Locate the cell with the specified text and output its (X, Y) center coordinate. 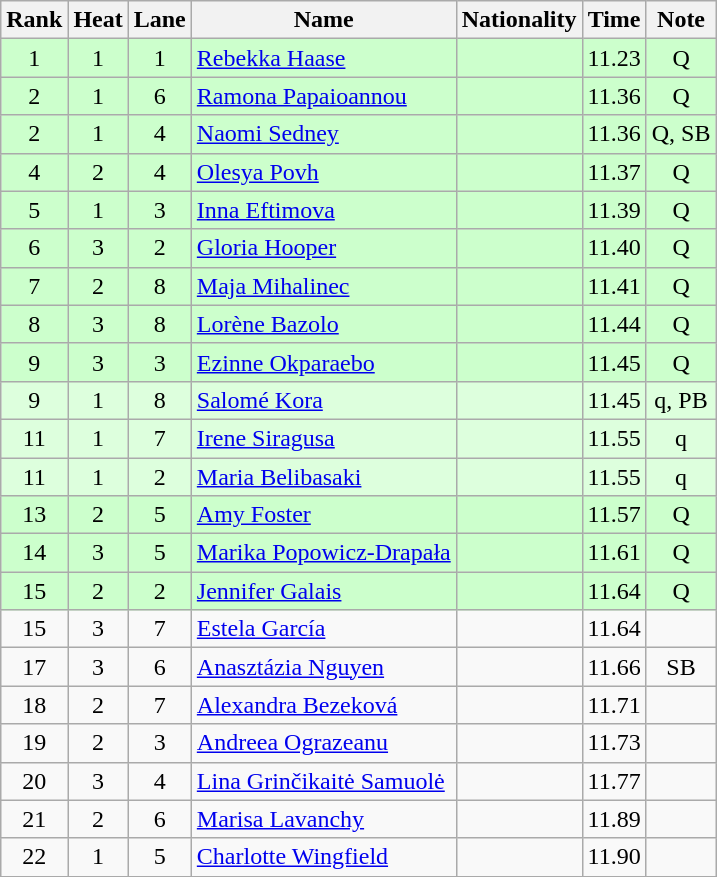
11.90 (614, 857)
Olesya Povh (324, 172)
Note (681, 20)
11.61 (614, 553)
Estela García (324, 629)
Lorène Bazolo (324, 324)
Marika Popowicz-Drapała (324, 553)
17 (34, 667)
11.77 (614, 781)
14 (34, 553)
11.89 (614, 819)
Irene Siragusa (324, 438)
21 (34, 819)
Ezinne Okparaebo (324, 362)
11.39 (614, 210)
13 (34, 515)
Q, SB (681, 134)
Maja Mihalinec (324, 286)
22 (34, 857)
Lina Grinčikaitė Samuolė (324, 781)
Amy Foster (324, 515)
q, PB (681, 400)
18 (34, 705)
Name (324, 20)
Time (614, 20)
Rebekka Haase (324, 58)
Ramona Papaioannou (324, 96)
Marisa Lavanchy (324, 819)
Alexandra Bezeková (324, 705)
Nationality (519, 20)
11.71 (614, 705)
Jennifer Galais (324, 591)
11.66 (614, 667)
Heat (98, 20)
11.57 (614, 515)
Andreea Ograzeanu (324, 743)
Inna Eftimova (324, 210)
11.40 (614, 248)
SB (681, 667)
Anasztázia Nguyen (324, 667)
Lane (160, 20)
Maria Belibasaki (324, 477)
Charlotte Wingfield (324, 857)
11.41 (614, 286)
11.73 (614, 743)
Naomi Sedney (324, 134)
11.37 (614, 172)
19 (34, 743)
20 (34, 781)
Salomé Kora (324, 400)
Rank (34, 20)
Gloria Hooper (324, 248)
11.23 (614, 58)
11.44 (614, 324)
